Output the [X, Y] coordinate of the center of the cell containing the given text.  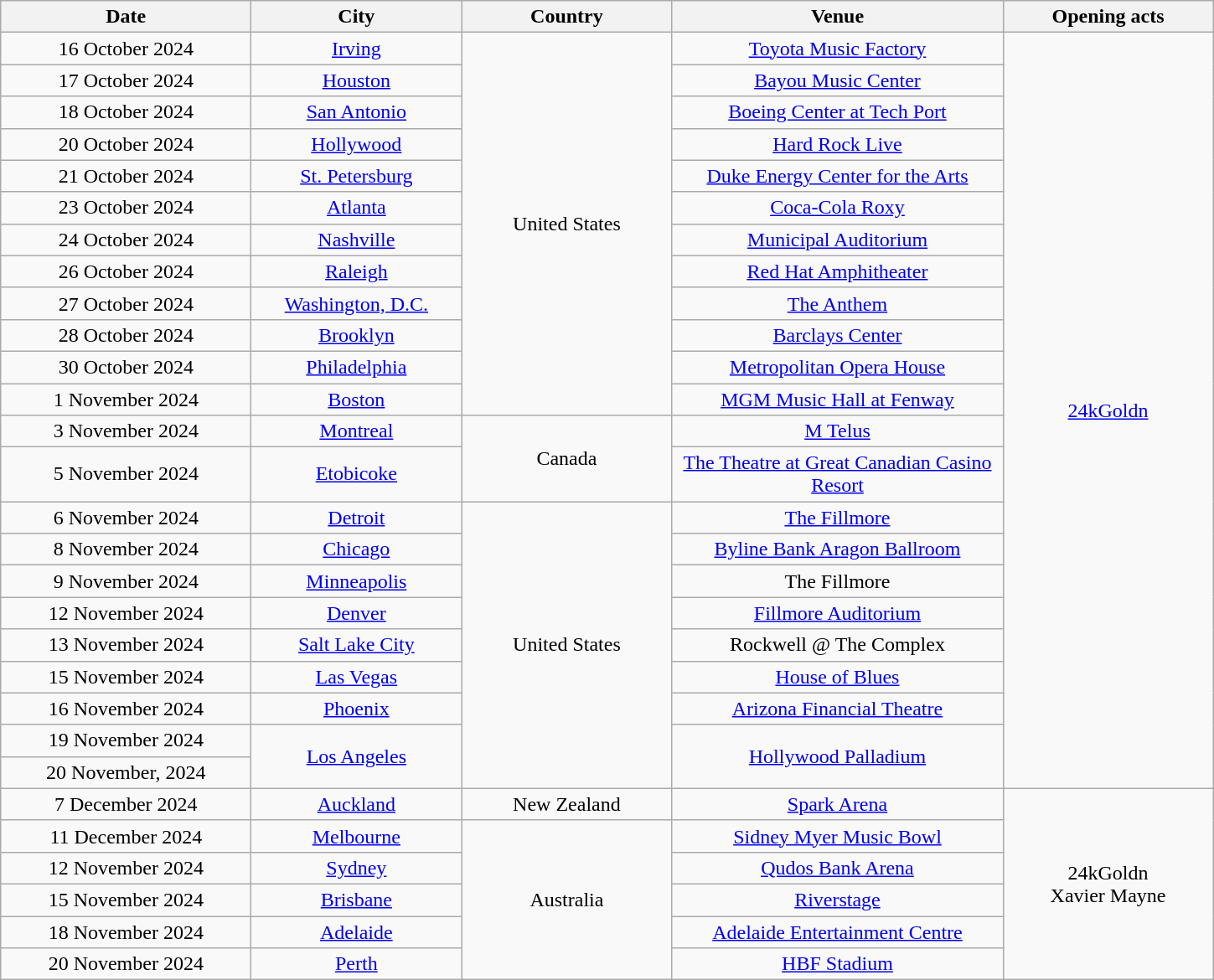
6 November 2024 [126, 518]
Red Hat Amphitheater [838, 271]
The Anthem [838, 303]
13 November 2024 [126, 645]
23 October 2024 [126, 208]
24 October 2024 [126, 240]
Duke Energy Center for the Arts [838, 176]
11 December 2024 [126, 836]
Country [566, 17]
24kGoldnXavier Mayne [1108, 884]
Qudos Bank Arena [838, 868]
Date [126, 17]
1 November 2024 [126, 400]
27 October 2024 [126, 303]
MGM Music Hall at Fenway [838, 400]
Phoenix [357, 709]
Canada [566, 459]
Brooklyn [357, 335]
Spark Arena [838, 804]
5 November 2024 [126, 474]
7 December 2024 [126, 804]
Chicago [357, 549]
Salt Lake City [357, 645]
3 November 2024 [126, 431]
Houston [357, 80]
Hollywood [357, 144]
Brisbane [357, 900]
9 November 2024 [126, 581]
Denver [357, 613]
20 November 2024 [126, 964]
Hollywood Palladium [838, 756]
17 October 2024 [126, 80]
Opening acts [1108, 17]
Hard Rock Live [838, 144]
Boeing Center at Tech Port [838, 112]
Bayou Music Center [838, 80]
Sidney Myer Music Bowl [838, 836]
San Antonio [357, 112]
Minneapolis [357, 581]
Las Vegas [357, 677]
18 October 2024 [126, 112]
Nashville [357, 240]
Byline Bank Aragon Ballroom [838, 549]
Rockwell @ The Complex [838, 645]
Arizona Financial Theatre [838, 709]
Venue [838, 17]
Australia [566, 900]
28 October 2024 [126, 335]
Fillmore Auditorium [838, 613]
Sydney [357, 868]
Detroit [357, 518]
Auckland [357, 804]
The Theatre at Great Canadian Casino Resort [838, 474]
Adelaide Entertainment Centre [838, 932]
Boston [357, 400]
Coca-Cola Roxy [838, 208]
Municipal Auditorium [838, 240]
Toyota Music Factory [838, 49]
26 October 2024 [126, 271]
M Telus [838, 431]
Montreal [357, 431]
Etobicoke [357, 474]
Metropolitan Opera House [838, 367]
Melbourne [357, 836]
Los Angeles [357, 756]
20 November, 2024 [126, 772]
24kGoldn [1108, 410]
16 November 2024 [126, 709]
Irving [357, 49]
8 November 2024 [126, 549]
Washington, D.C. [357, 303]
18 November 2024 [126, 932]
Adelaide [357, 932]
Perth [357, 964]
St. Petersburg [357, 176]
30 October 2024 [126, 367]
New Zealand [566, 804]
HBF Stadium [838, 964]
City [357, 17]
19 November 2024 [126, 740]
16 October 2024 [126, 49]
Raleigh [357, 271]
Atlanta [357, 208]
Philadelphia [357, 367]
20 October 2024 [126, 144]
21 October 2024 [126, 176]
House of Blues [838, 677]
Barclays Center [838, 335]
Riverstage [838, 900]
